Capture the cell that displays the provided text and extract its (x, y) central coordinate. 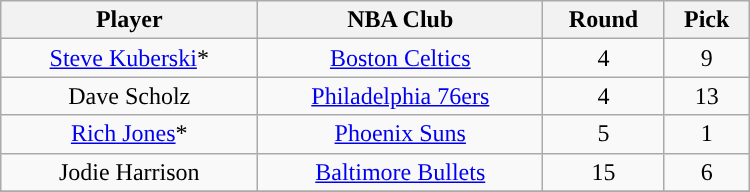
1 (706, 134)
Rich Jones* (130, 134)
Round (604, 20)
Player (130, 20)
Pick (706, 20)
13 (706, 96)
Baltimore Bullets (400, 172)
Jodie Harrison (130, 172)
15 (604, 172)
5 (604, 134)
6 (706, 172)
9 (706, 58)
Phoenix Suns (400, 134)
Dave Scholz (130, 96)
Philadelphia 76ers (400, 96)
Steve Kuberski* (130, 58)
NBA Club (400, 20)
Boston Celtics (400, 58)
